From the cell containing the given text, extract its center point as [X, Y] coordinate. 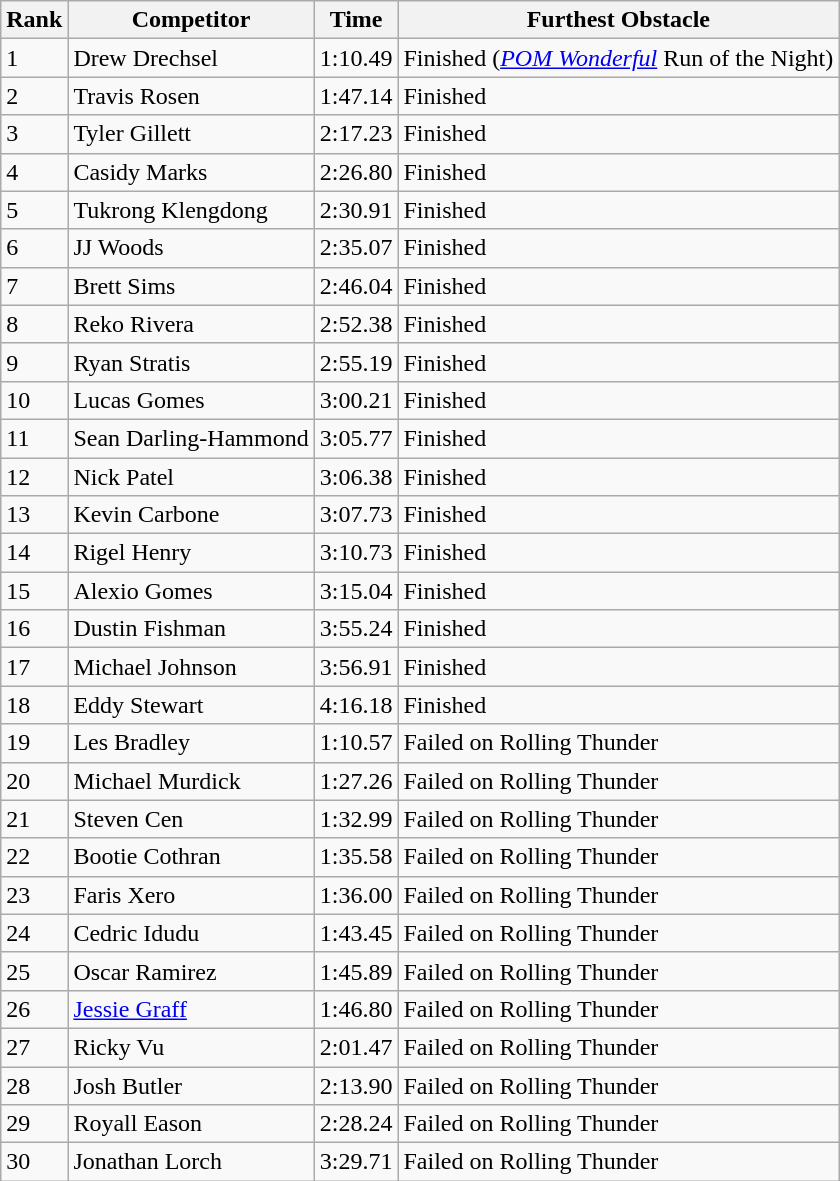
21 [34, 819]
1:45.89 [356, 971]
Alexio Gomes [191, 591]
Oscar Ramirez [191, 971]
Tukrong Klengdong [191, 210]
Faris Xero [191, 895]
9 [34, 362]
25 [34, 971]
2 [34, 96]
Steven Cen [191, 819]
22 [34, 857]
Eddy Stewart [191, 705]
JJ Woods [191, 248]
3:55.24 [356, 629]
19 [34, 743]
Cedric Idudu [191, 933]
Ryan Stratis [191, 362]
1:10.57 [356, 743]
1:47.14 [356, 96]
Bootie Cothran [191, 857]
20 [34, 781]
26 [34, 1009]
24 [34, 933]
4:16.18 [356, 705]
Casidy Marks [191, 172]
13 [34, 515]
1:32.99 [356, 819]
2:30.91 [356, 210]
2:17.23 [356, 134]
2:13.90 [356, 1085]
3:29.71 [356, 1162]
1:46.80 [356, 1009]
Dustin Fishman [191, 629]
Kevin Carbone [191, 515]
3:00.21 [356, 400]
2:26.80 [356, 172]
3:06.38 [356, 477]
6 [34, 248]
Reko Rivera [191, 324]
8 [34, 324]
Royall Eason [191, 1124]
2:46.04 [356, 286]
Competitor [191, 20]
Lucas Gomes [191, 400]
Time [356, 20]
7 [34, 286]
Drew Drechsel [191, 58]
3:15.04 [356, 591]
3:56.91 [356, 667]
3:10.73 [356, 553]
Furthest Obstacle [618, 20]
1:35.58 [356, 857]
Brett Sims [191, 286]
3:05.77 [356, 438]
4 [34, 172]
Jonathan Lorch [191, 1162]
1:10.49 [356, 58]
Rank [34, 20]
10 [34, 400]
11 [34, 438]
Nick Patel [191, 477]
2:52.38 [356, 324]
5 [34, 210]
14 [34, 553]
Michael Johnson [191, 667]
17 [34, 667]
3:07.73 [356, 515]
1:27.26 [356, 781]
12 [34, 477]
1:36.00 [356, 895]
Josh Butler [191, 1085]
28 [34, 1085]
30 [34, 1162]
Michael Murdick [191, 781]
2:28.24 [356, 1124]
16 [34, 629]
27 [34, 1047]
Finished (POM Wonderful Run of the Night) [618, 58]
2:55.19 [356, 362]
18 [34, 705]
Ricky Vu [191, 1047]
Jessie Graff [191, 1009]
Les Bradley [191, 743]
Rigel Henry [191, 553]
15 [34, 591]
1:43.45 [356, 933]
2:01.47 [356, 1047]
3 [34, 134]
1 [34, 58]
Tyler Gillett [191, 134]
Sean Darling-Hammond [191, 438]
Travis Rosen [191, 96]
29 [34, 1124]
2:35.07 [356, 248]
23 [34, 895]
